Determine the (X, Y) coordinate at the center of the cell enclosing the given text.  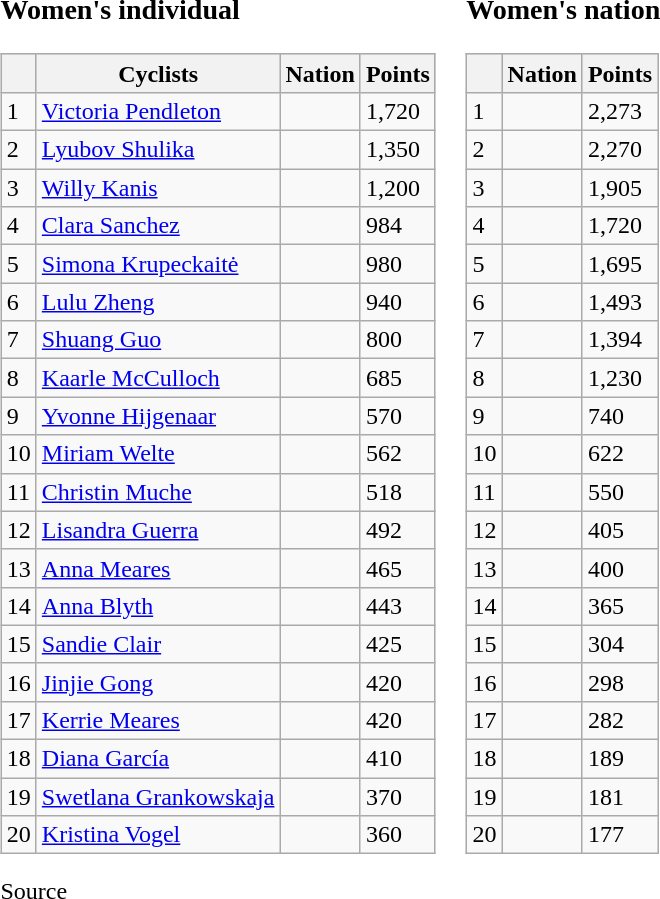
400 (620, 568)
365 (620, 606)
570 (398, 416)
1,905 (620, 188)
Kerrie Meares (158, 720)
Diana García (158, 759)
622 (620, 454)
562 (398, 454)
740 (620, 416)
Sandie Clair (158, 644)
Victoria Pendleton (158, 111)
1,230 (620, 378)
2,270 (620, 150)
Shuang Guo (158, 340)
425 (398, 644)
Cyclists (158, 73)
685 (398, 378)
405 (620, 530)
360 (398, 835)
1,493 (620, 302)
550 (620, 492)
Miriam Welte (158, 454)
181 (620, 797)
984 (398, 226)
304 (620, 644)
800 (398, 340)
2,273 (620, 111)
Kristina Vogel (158, 835)
518 (398, 492)
1,350 (398, 150)
465 (398, 568)
410 (398, 759)
1,695 (620, 264)
Anna Blyth (158, 606)
940 (398, 302)
370 (398, 797)
Lulu Zheng (158, 302)
177 (620, 835)
Clara Sanchez (158, 226)
Swetlana Grankowskaja (158, 797)
492 (398, 530)
443 (398, 606)
Kaarle McCulloch (158, 378)
282 (620, 720)
Willy Kanis (158, 188)
Jinjie Gong (158, 682)
Lyubov Shulika (158, 150)
980 (398, 264)
Christin Muche (158, 492)
Simona Krupeckaitė (158, 264)
Yvonne Hijgenaar (158, 416)
189 (620, 759)
Anna Meares (158, 568)
1,200 (398, 188)
1,394 (620, 340)
298 (620, 682)
Lisandra Guerra (158, 530)
